Search for the cell housing the specified text and yield its [X, Y] center coordinate. 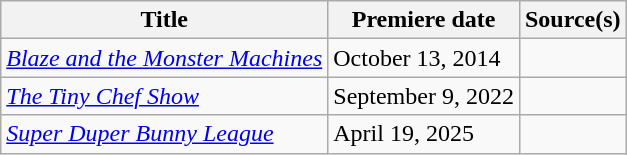
Source(s) [572, 20]
The Tiny Chef Show [164, 96]
October 13, 2014 [424, 58]
Title [164, 20]
April 19, 2025 [424, 134]
Premiere date [424, 20]
Blaze and the Monster Machines [164, 58]
September 9, 2022 [424, 96]
Super Duper Bunny League [164, 134]
